Return (X, Y) of the center of cell containing provided text 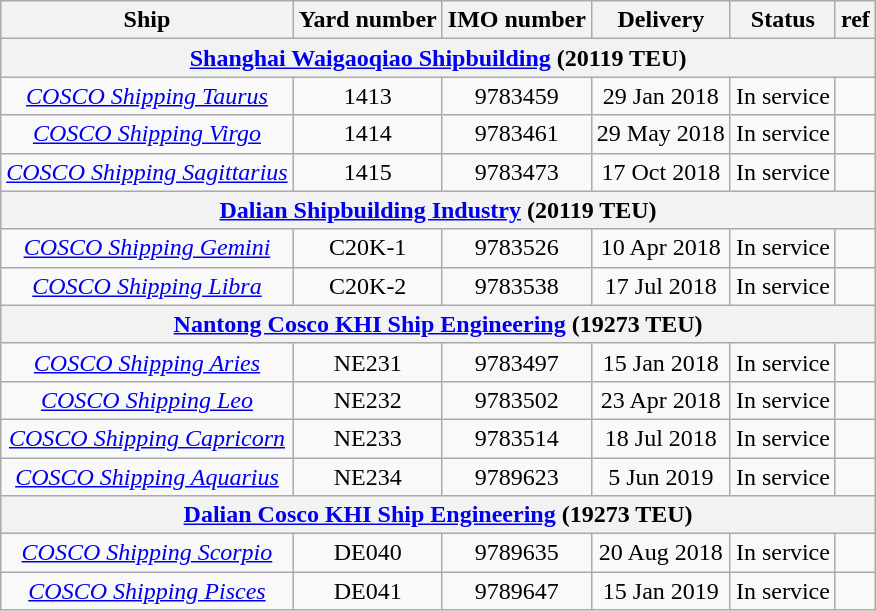
DE040 (368, 553)
Ship (147, 20)
9783526 (516, 248)
C20K-1 (368, 248)
9789635 (516, 553)
DE041 (368, 591)
COSCO Shipping Virgo (147, 134)
NE231 (368, 362)
COSCO Shipping Aries (147, 362)
29 Jan 2018 (660, 96)
29 May 2018 (660, 134)
COSCO Shipping Gemini (147, 248)
Status (782, 20)
NE234 (368, 477)
1414 (368, 134)
15 Jan 2018 (660, 362)
COSCO Shipping Capricorn (147, 438)
9783459 (516, 96)
17 Jul 2018 (660, 286)
COSCO Shipping Taurus (147, 96)
Dalian Shipbuilding Industry (20119 TEU) (438, 210)
IMO number (516, 20)
Shanghai Waigaoqiao Shipbuilding (20119 TEU) (438, 58)
COSCO Shipping Scorpio (147, 553)
9789647 (516, 591)
COSCO Shipping Leo (147, 400)
17 Oct 2018 (660, 172)
5 Jun 2019 (660, 477)
23 Apr 2018 (660, 400)
COSCO Shipping Libra (147, 286)
9789623 (516, 477)
NE233 (368, 438)
COSCO Shipping Sagittarius (147, 172)
Nantong Cosco KHI Ship Engineering (19273 TEU) (438, 324)
COSCO Shipping Aquarius (147, 477)
NE232 (368, 400)
ref (855, 20)
Delivery (660, 20)
18 Jul 2018 (660, 438)
Yard number (368, 20)
9783461 (516, 134)
20 Aug 2018 (660, 553)
C20K-2 (368, 286)
1413 (368, 96)
9783502 (516, 400)
9783514 (516, 438)
Dalian Cosco KHI Ship Engineering (19273 TEU) (438, 515)
COSCO Shipping Pisces (147, 591)
15 Jan 2019 (660, 591)
9783473 (516, 172)
9783538 (516, 286)
10 Apr 2018 (660, 248)
1415 (368, 172)
9783497 (516, 362)
